Pinpoint the cell where the given text exists, returning its (X, Y) midpoint coordinate. 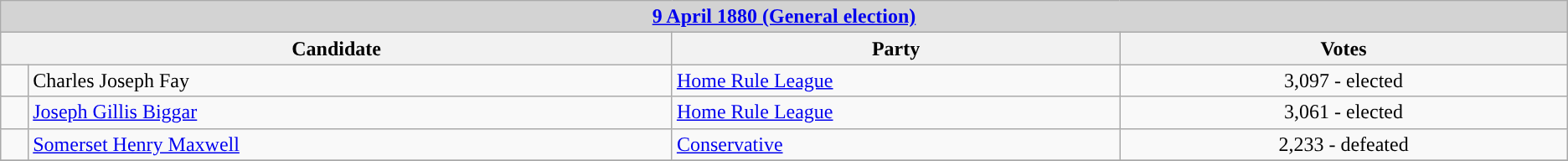
Conservative (895, 144)
Candidate (337, 49)
Somerset Henry Maxwell (350, 144)
Votes (1344, 49)
Charles Joseph Fay (350, 80)
9 April 1880 (General election) (784, 17)
2,233 - defeated (1344, 144)
3,097 - elected (1344, 80)
Party (895, 49)
3,061 - elected (1344, 112)
Joseph Gillis Biggar (350, 112)
